From the cell containing the given text, extract its center point as (x, y) coordinate. 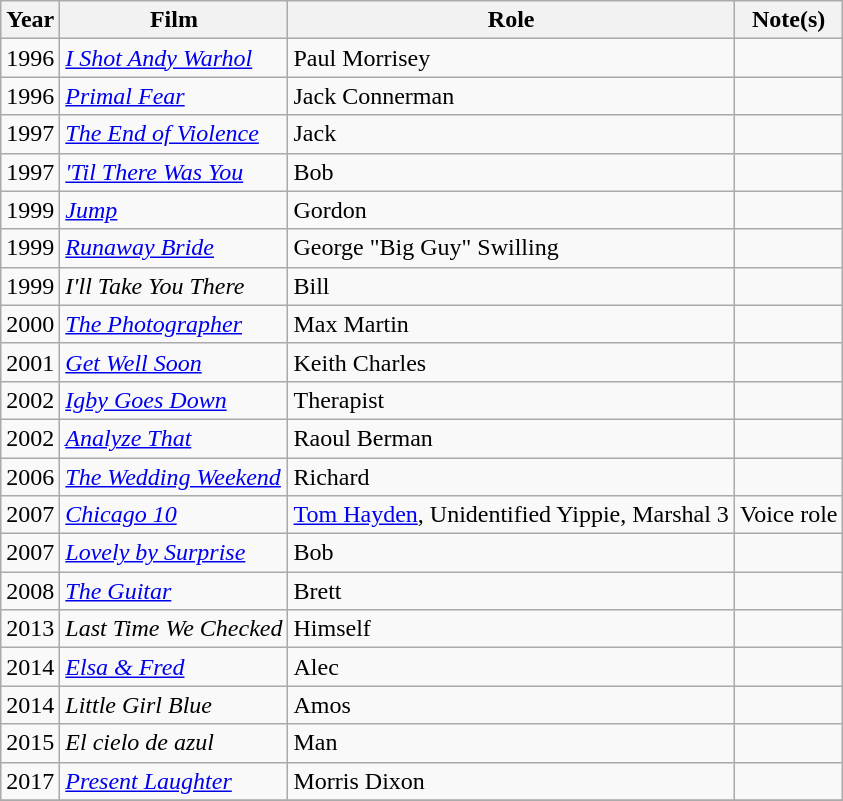
Therapist (511, 400)
The Photographer (174, 324)
Primal Fear (174, 96)
Last Time We Checked (174, 629)
Amos (511, 705)
2006 (30, 477)
Tom Hayden, Unidentified Yippie, Marshal 3 (511, 515)
Himself (511, 629)
I Shot Andy Warhol (174, 58)
Bill (511, 286)
Alec (511, 667)
Igby Goes Down (174, 400)
Voice role (788, 515)
2013 (30, 629)
The Guitar (174, 591)
Man (511, 743)
Jack Connerman (511, 96)
2017 (30, 781)
I'll Take You There (174, 286)
2001 (30, 362)
Role (511, 20)
Little Girl Blue (174, 705)
Jack (511, 134)
Jump (174, 210)
Lovely by Surprise (174, 553)
George "Big Guy" Swilling (511, 248)
2015 (30, 743)
Keith Charles (511, 362)
Brett (511, 591)
Film (174, 20)
The Wedding Weekend (174, 477)
Year (30, 20)
Get Well Soon (174, 362)
Paul Morrisey (511, 58)
Raoul Berman (511, 438)
Elsa & Fred (174, 667)
Present Laughter (174, 781)
Richard (511, 477)
Analyze That (174, 438)
The End of Violence (174, 134)
2000 (30, 324)
Max Martin (511, 324)
Runaway Bride (174, 248)
Gordon (511, 210)
Morris Dixon (511, 781)
El cielo de azul (174, 743)
Chicago 10 (174, 515)
2008 (30, 591)
Note(s) (788, 20)
'Til There Was You (174, 172)
